Search for the cell housing the specified text and yield its (X, Y) center coordinate. 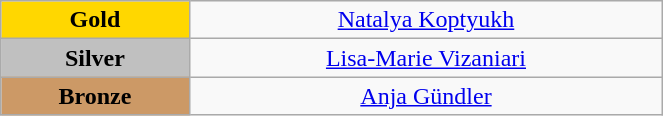
Bronze (95, 96)
Gold (95, 20)
Natalya Koptyukh (426, 20)
Lisa-Marie Vizaniari (426, 58)
Silver (95, 58)
Anja Gündler (426, 96)
